Find where the given text appears and provide that cell's center as [x, y] coordinate. 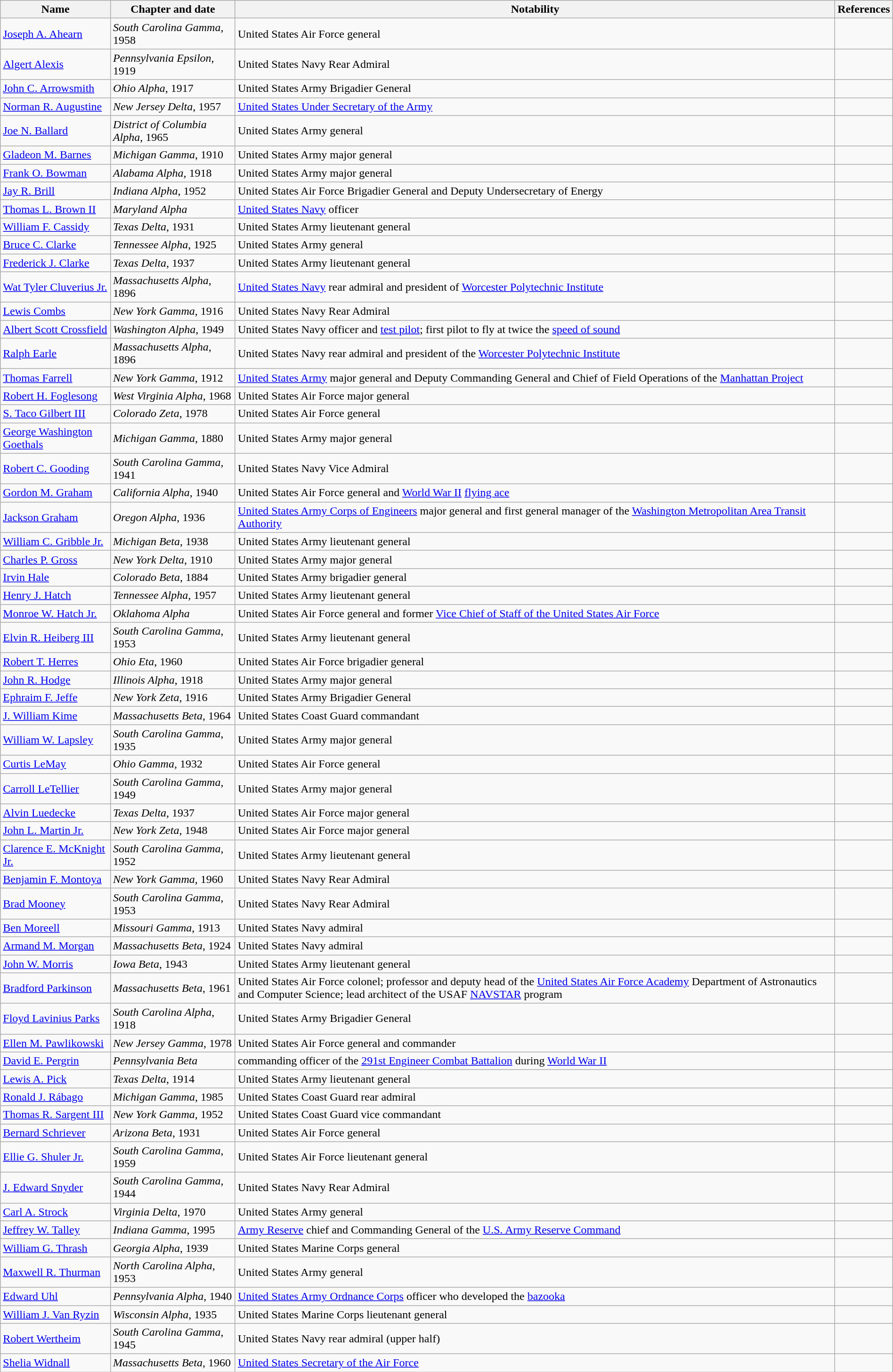
Ohio Eta, 1960 [172, 662]
Jackson Graham [56, 517]
Tennessee Alpha, 1925 [172, 245]
Massachusetts Beta, 1960 [172, 1363]
Ben Moreell [56, 928]
Gordon M. Graham [56, 493]
Armand M. Morgan [56, 946]
Ohio Gamma, 1932 [172, 764]
Monroe W. Hatch Jr. [56, 613]
South Carolina Gamma, 1941 [172, 468]
Tennessee Alpha, 1957 [172, 595]
United States Navy rear admiral and president of the Worcester Polytechnic Institute [535, 353]
Frederick J. Clarke [56, 262]
Arizona Beta, 1931 [172, 1133]
South Carolina Gamma, 1959 [172, 1157]
South Carolina Gamma, 1944 [172, 1187]
New York Zeta, 1948 [172, 831]
Frank O. Bowman [56, 173]
United States Navy officer [535, 209]
William C. Gribble Jr. [56, 541]
South Carolina Gamma, 1952 [172, 855]
South Carolina Gamma, 1949 [172, 789]
References [864, 9]
Robert Wertheim [56, 1339]
Washington Alpha, 1949 [172, 329]
South Carolina Alpha, 1918 [172, 1019]
John W. Morris [56, 964]
Ephraim F. Jeffe [56, 698]
Texas Delta, 1914 [172, 1079]
commanding officer of the 291st Engineer Combat Battalion during World War II [535, 1061]
Indiana Gamma, 1995 [172, 1230]
William G. Thrash [56, 1248]
Carroll LeTellier [56, 789]
Curtis LeMay [56, 764]
Colorado Beta, 1884 [172, 577]
Chapter and date [172, 9]
Charles P. Gross [56, 559]
Texas Delta, 1931 [172, 227]
California Alpha, 1940 [172, 493]
Massachusetts Beta, 1961 [172, 988]
United States Navy rear admiral (upper half) [535, 1339]
Robert H. Foglesong [56, 396]
United States Army Corps of Engineers major general and first general manager of the Washington Metropolitan Area Transit Authority [535, 517]
Alabama Alpha, 1918 [172, 173]
Clarence E. McKnight Jr. [56, 855]
John C. Arrowsmith [56, 89]
Ralph Earle [56, 353]
Edward Uhl [56, 1296]
New York Gamma, 1952 [172, 1115]
United States Navy rear admiral and president of Worcester Polytechnic Institute [535, 287]
United States Under Secretary of the Army [535, 106]
Gladeon M. Barnes [56, 155]
New Jersey Gamma, 1978 [172, 1043]
Michigan Beta, 1938 [172, 541]
Virginia Delta, 1970 [172, 1212]
Pennsylvania Epsilon, 1919 [172, 64]
Wat Tyler Cluverius Jr. [56, 287]
United States Air Force Brigadier General and Deputy Undersecretary of Energy [535, 191]
United States Coast Guard commandant [535, 716]
Floyd Lavinius Parks [56, 1019]
West Virginia Alpha, 1968 [172, 396]
United States Air Force general and commander [535, 1043]
New Jersey Delta, 1957 [172, 106]
New York Gamma, 1960 [172, 879]
Michigan Gamma, 1880 [172, 438]
Name [56, 9]
Thomas L. Brown II [56, 209]
United States Army brigadier general [535, 577]
Pennsylvania Beta [172, 1061]
John R. Hodge [56, 680]
Oklahoma Alpha [172, 613]
Ohio Alpha, 1917 [172, 89]
Michigan Gamma, 1985 [172, 1097]
Henry J. Hatch [56, 595]
Notability [535, 9]
Michigan Gamma, 1910 [172, 155]
Pennsylvania Alpha, 1940 [172, 1296]
Army Reserve chief and Commanding General of the U.S. Army Reserve Command [535, 1230]
Ronald J. Rábago [56, 1097]
Robert C. Gooding [56, 468]
United States Air Force lieutenant general [535, 1157]
Ellen M. Pawlikowski [56, 1043]
South Carolina Gamma, 1935 [172, 740]
Bruce C. Clarke [56, 245]
Joseph A. Ahearn [56, 34]
New York Gamma, 1912 [172, 378]
North Carolina Alpha, 1953 [172, 1272]
Elvin R. Heiberg III [56, 638]
Lewis Combs [56, 311]
Joe N. Ballard [56, 131]
Colorado Zeta, 1978 [172, 414]
United States Marine Corps lieutenant general [535, 1314]
Ellie G. Shuler Jr. [56, 1157]
Maryland Alpha [172, 209]
United States Coast Guard vice commandant [535, 1115]
David E. Pergrin [56, 1061]
Oregon Alpha, 1936 [172, 517]
United States Air Force general and former Vice Chief of Staff of the United States Air Force [535, 613]
Wisconsin Alpha, 1935 [172, 1314]
Algert Alexis [56, 64]
John L. Martin Jr. [56, 831]
Thomas R. Sargent III [56, 1115]
Norman R. Augustine [56, 106]
Maxwell R. Thurman [56, 1272]
Thomas Farrell [56, 378]
Massachusetts Beta, 1964 [172, 716]
Massachusetts Beta, 1924 [172, 946]
Missouri Gamma, 1913 [172, 928]
Bernard Schriever [56, 1133]
South Carolina Gamma, 1958 [172, 34]
Bradford Parkinson [56, 988]
United States Air Force brigadier general [535, 662]
J. William Kime [56, 716]
Brad Mooney [56, 904]
South Carolina Gamma, 1945 [172, 1339]
Georgia Alpha, 1939 [172, 1248]
Irvin Hale [56, 577]
Lewis A. Pick [56, 1079]
J. Edward Snyder [56, 1187]
Robert T. Herres [56, 662]
United States Army Ordnance Corps officer who developed the bazooka [535, 1296]
United States Army major general and Deputy Commanding General and Chief of Field Operations of the Manhattan Project [535, 378]
New York Delta, 1910 [172, 559]
District of Columbia Alpha, 1965 [172, 131]
William J. Van Ryzin [56, 1314]
United States Coast Guard rear admiral [535, 1097]
Jay R. Brill [56, 191]
William F. Cassidy [56, 227]
United States Navy officer and test pilot; first pilot to fly at twice the speed of sound [535, 329]
New York Gamma, 1916 [172, 311]
Albert Scott Crossfield [56, 329]
Shelia Widnall [56, 1363]
Alvin Luedecke [56, 813]
United States Secretary of the Air Force [535, 1363]
Jeffrey W. Talley [56, 1230]
United States Marine Corps general [535, 1248]
Iowa Beta, 1943 [172, 964]
S. Taco Gilbert III [56, 414]
Indiana Alpha, 1952 [172, 191]
United States Navy Vice Admiral [535, 468]
Carl A. Strock [56, 1212]
New York Zeta, 1916 [172, 698]
United States Air Force general and World War II flying ace [535, 493]
George Washington Goethals [56, 438]
Benjamin F. Montoya [56, 879]
Illinois Alpha, 1918 [172, 680]
William W. Lapsley [56, 740]
